Pinpoint the cell where the given text exists, returning its (X, Y) midpoint coordinate. 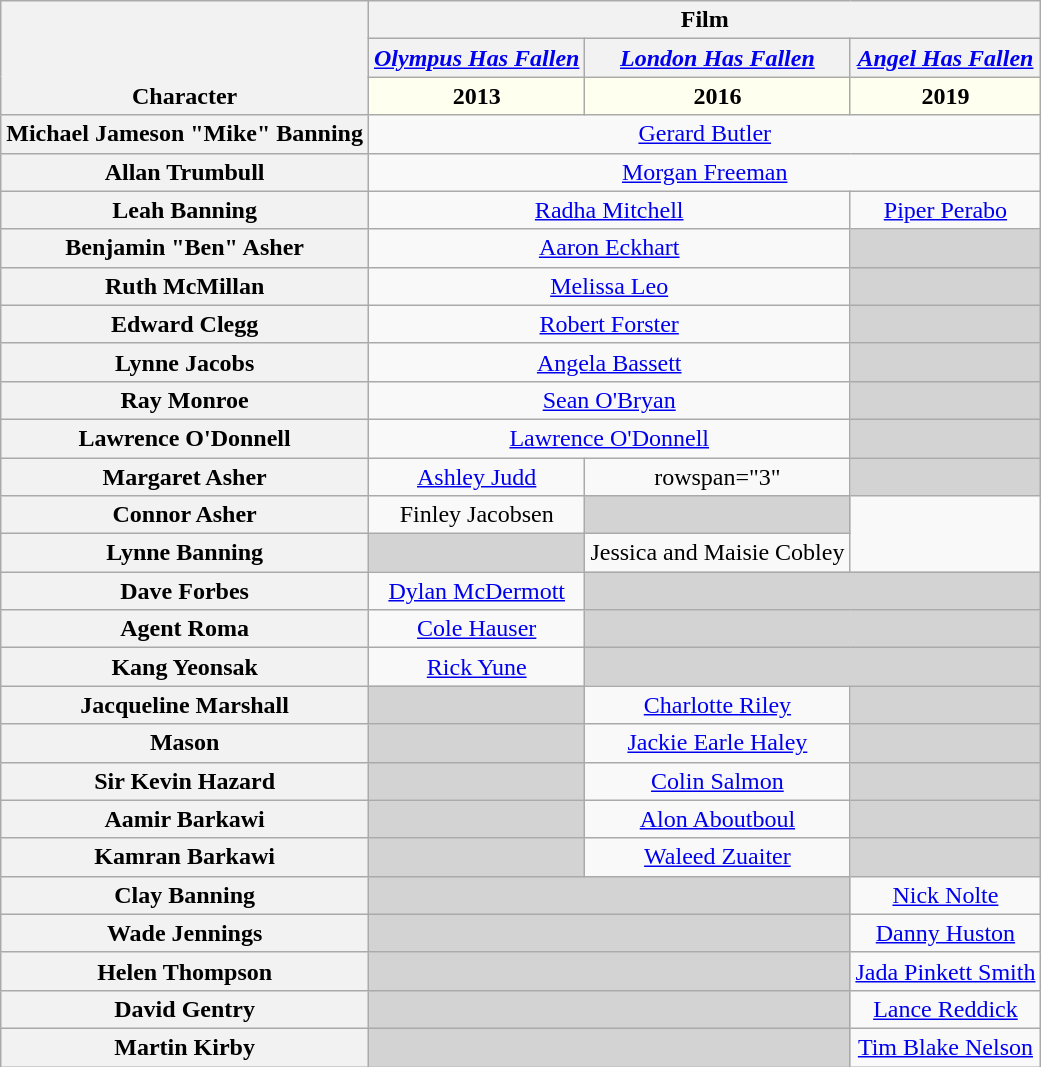
2016 (718, 96)
Clay Banning (185, 895)
Lynne Jacobs (185, 362)
2019 (946, 96)
Sir Kevin Hazard (185, 781)
Kamran Barkawi (185, 857)
Colin Salmon (718, 781)
Olympus Has Fallen (476, 58)
Danny Huston (946, 933)
Allan Trumbull (185, 172)
Radha Mitchell (608, 210)
Nick Nolte (946, 895)
Leah Banning (185, 210)
Jessica and Maisie Cobley (718, 553)
Morgan Freeman (704, 172)
2013 (476, 96)
Michael Jameson "Mike" Banning (185, 134)
Film (704, 20)
Aamir Barkawi (185, 819)
Lynne Banning (185, 553)
Gerard Butler (704, 134)
Piper Perabo (946, 210)
Jada Pinkett Smith (946, 971)
Angel Has Fallen (946, 58)
Helen Thompson (185, 971)
Martin Kirby (185, 1047)
Cole Hauser (476, 629)
rowspan="3" (718, 477)
Ray Monroe (185, 400)
Melissa Leo (608, 286)
Robert Forster (608, 324)
Finley Jacobsen (476, 515)
Wade Jennings (185, 933)
Agent Roma (185, 629)
Aaron Eckhart (608, 248)
Ruth McMillan (185, 286)
David Gentry (185, 1009)
Ashley Judd (476, 477)
Rick Yune (476, 667)
Charlotte Riley (718, 705)
Character (185, 58)
Dave Forbes (185, 591)
Edward Clegg (185, 324)
Mason (185, 743)
Kang Yeonsak (185, 667)
Sean O'Bryan (608, 400)
Connor Asher (185, 515)
Angela Bassett (608, 362)
Jacqueline Marshall (185, 705)
Dylan McDermott (476, 591)
Lance Reddick (946, 1009)
Margaret Asher (185, 477)
Benjamin "Ben" Asher (185, 248)
Waleed Zuaiter (718, 857)
Alon Aboutboul (718, 819)
Jackie Earle Haley (718, 743)
Tim Blake Nelson (946, 1047)
London Has Fallen (718, 58)
